Identify which cell holds the provided text, then report its [X, Y] central coordinate. 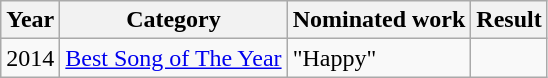
Result [509, 20]
2014 [30, 58]
Year [30, 20]
"Happy" [379, 58]
Nominated work [379, 20]
Best Song of The Year [174, 58]
Category [174, 20]
